Find where the given text appears and provide that cell's center as (x, y) coordinate. 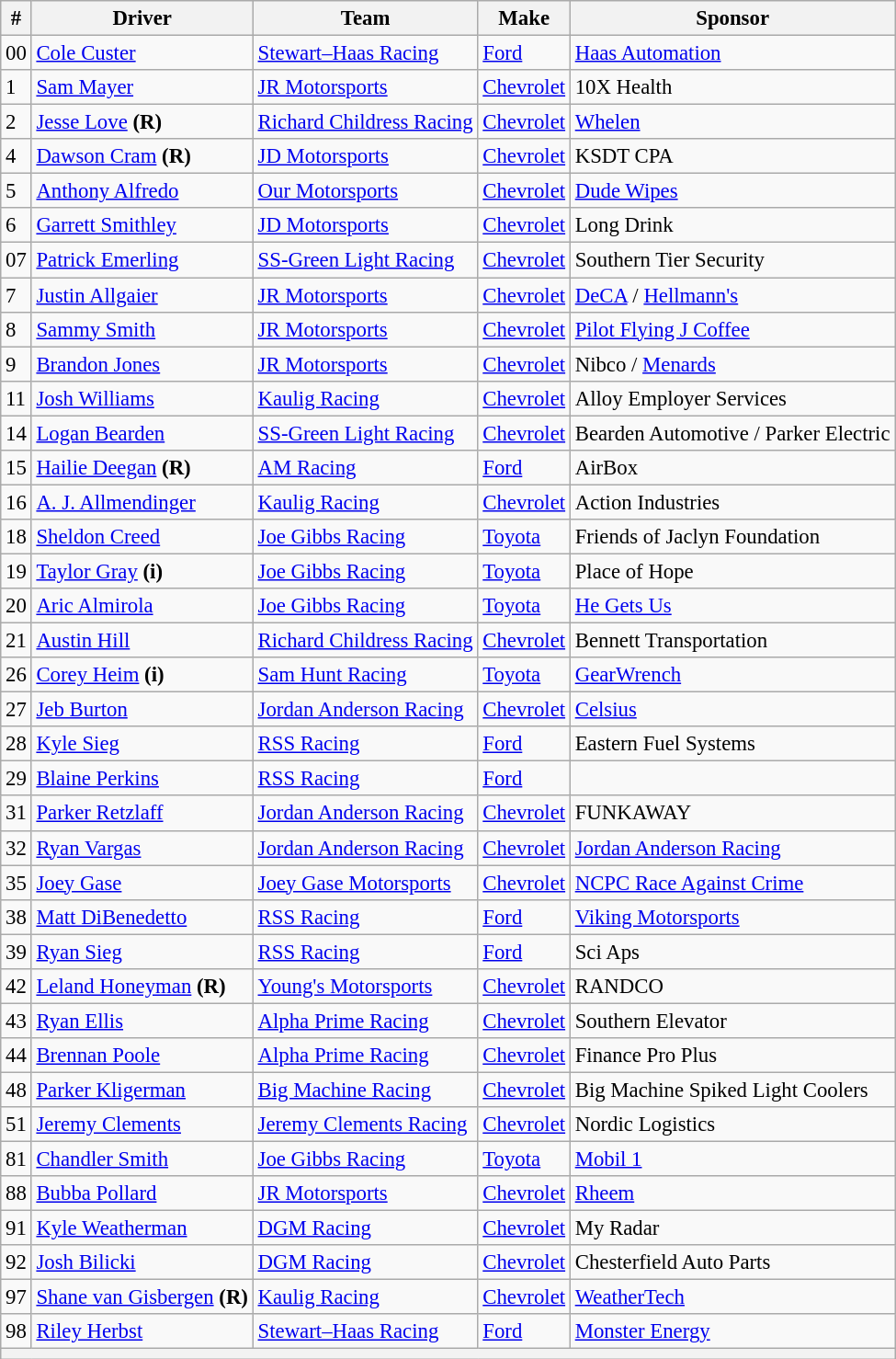
Young's Motorsports (366, 987)
2 (17, 122)
GearWrench (732, 675)
5 (17, 191)
Sam Mayer (142, 87)
Whelen (732, 122)
Pilot Flying J Coffee (732, 329)
Shane van Gisbergen (R) (142, 1297)
Joey Gase Motorsports (366, 883)
Big Machine Racing (366, 1090)
Leland Honeyman (R) (142, 987)
32 (17, 848)
Monster Energy (732, 1332)
Ryan Ellis (142, 1021)
Alloy Employer Services (732, 398)
Joey Gase (142, 883)
97 (17, 1297)
Josh Bilicki (142, 1262)
DeCA / Hellmann's (732, 295)
Friends of Jaclyn Foundation (732, 537)
Big Machine Spiked Light Coolers (732, 1090)
A. J. Allmendinger (142, 502)
Anthony Alfredo (142, 191)
07 (17, 260)
Bennett Transportation (732, 641)
Nibco / Menards (732, 364)
Team (366, 18)
19 (17, 571)
Sheldon Creed (142, 537)
Justin Allgaier (142, 295)
Celsius (732, 710)
Dude Wipes (732, 191)
WeatherTech (732, 1297)
Mobil 1 (732, 1159)
81 (17, 1159)
Corey Heim (i) (142, 675)
20 (17, 606)
92 (17, 1262)
AirBox (732, 468)
9 (17, 364)
27 (17, 710)
Sam Hunt Racing (366, 675)
11 (17, 398)
Make (524, 18)
Kyle Sieg (142, 744)
RANDCO (732, 987)
29 (17, 779)
42 (17, 987)
Southern Elevator (732, 1021)
Nordic Logistics (732, 1125)
Ryan Sieg (142, 952)
Riley Herbst (142, 1332)
Taylor Gray (i) (142, 571)
43 (17, 1021)
Sammy Smith (142, 329)
Cole Custer (142, 53)
8 (17, 329)
Place of Hope (732, 571)
Hailie Deegan (R) (142, 468)
15 (17, 468)
Finance Pro Plus (732, 1056)
He Gets Us (732, 606)
Sci Aps (732, 952)
28 (17, 744)
Garrett Smithley (142, 225)
Eastern Fuel Systems (732, 744)
Sponsor (732, 18)
# (17, 18)
98 (17, 1332)
Jesse Love (R) (142, 122)
Kyle Weatherman (142, 1228)
1 (17, 87)
14 (17, 433)
4 (17, 156)
Logan Bearden (142, 433)
Jeremy Clements (142, 1125)
Dawson Cram (R) (142, 156)
6 (17, 225)
Parker Retzlaff (142, 814)
38 (17, 917)
Bubba Pollard (142, 1193)
Driver (142, 18)
44 (17, 1056)
Viking Motorsports (732, 917)
Jeremy Clements Racing (366, 1125)
21 (17, 641)
35 (17, 883)
Aric Almirola (142, 606)
Jeb Burton (142, 710)
31 (17, 814)
Chandler Smith (142, 1159)
91 (17, 1228)
51 (17, 1125)
48 (17, 1090)
NCPC Race Against Crime (732, 883)
Bearden Automotive / Parker Electric (732, 433)
Southern Tier Security (732, 260)
Rheem (732, 1193)
Austin Hill (142, 641)
FUNKAWAY (732, 814)
18 (17, 537)
Brennan Poole (142, 1056)
39 (17, 952)
AM Racing (366, 468)
7 (17, 295)
16 (17, 502)
10X Health (732, 87)
KSDT CPA (732, 156)
26 (17, 675)
Haas Automation (732, 53)
00 (17, 53)
88 (17, 1193)
My Radar (732, 1228)
Long Drink (732, 225)
Ryan Vargas (142, 848)
Parker Kligerman (142, 1090)
Action Industries (732, 502)
Josh Williams (142, 398)
Chesterfield Auto Parts (732, 1262)
Brandon Jones (142, 364)
Our Motorsports (366, 191)
Blaine Perkins (142, 779)
Matt DiBenedetto (142, 917)
Patrick Emerling (142, 260)
